Determine the [x, y] coordinate at the center of the cell enclosing the given text.  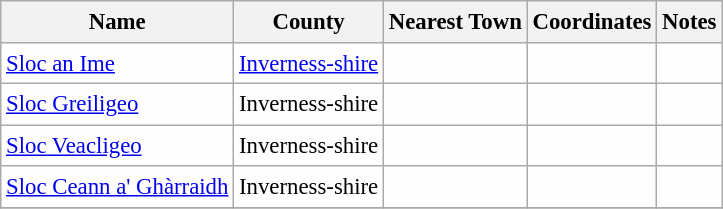
Nearest Town [455, 22]
Sloc an Ime [118, 62]
County [309, 22]
Name [118, 22]
Coordinates [592, 22]
Sloc Veacligeo [118, 146]
Notes [690, 22]
Sloc Greiligeo [118, 104]
Sloc Ceann a' Ghàrraidh [118, 186]
